Locate the cell with the specified text and output its (X, Y) center coordinate. 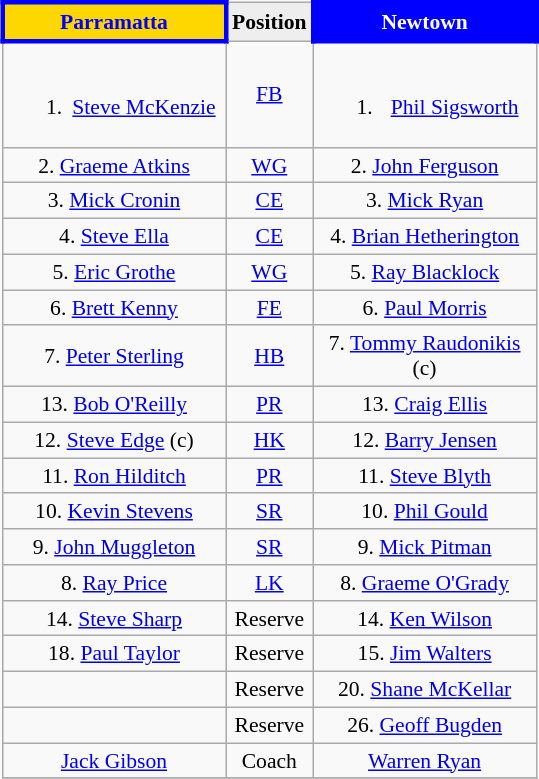
7. Tommy Raudonikis (c) (424, 356)
Warren Ryan (424, 761)
14. Ken Wilson (424, 618)
26. Geoff Bugden (424, 725)
11. Steve Blyth (424, 476)
11. Ron Hilditch (114, 476)
Coach (270, 761)
3. Mick Cronin (114, 201)
12. Steve Edge (c) (114, 440)
Jack Gibson (114, 761)
20. Shane McKellar (424, 690)
Steve McKenzie (114, 94)
3. Mick Ryan (424, 201)
18. Paul Taylor (114, 654)
Phil Sigsworth (424, 94)
6. Brett Kenny (114, 308)
FB (270, 94)
Position (270, 22)
5. Ray Blacklock (424, 272)
Parramatta (114, 22)
8. Ray Price (114, 583)
15. Jim Walters (424, 654)
10. Phil Gould (424, 511)
10. Kevin Stevens (114, 511)
2. John Ferguson (424, 165)
9. Mick Pitman (424, 547)
7. Peter Sterling (114, 356)
FE (270, 308)
12. Barry Jensen (424, 440)
9. John Muggleton (114, 547)
8. Graeme O'Grady (424, 583)
13. Craig Ellis (424, 405)
13. Bob O'Reilly (114, 405)
14. Steve Sharp (114, 618)
HB (270, 356)
HK (270, 440)
4. Brian Hetherington (424, 237)
2. Graeme Atkins (114, 165)
6. Paul Morris (424, 308)
LK (270, 583)
5. Eric Grothe (114, 272)
4. Steve Ella (114, 237)
Newtown (424, 22)
